Detect which cell encompasses the target text, then output its [x, y] center coordinate. 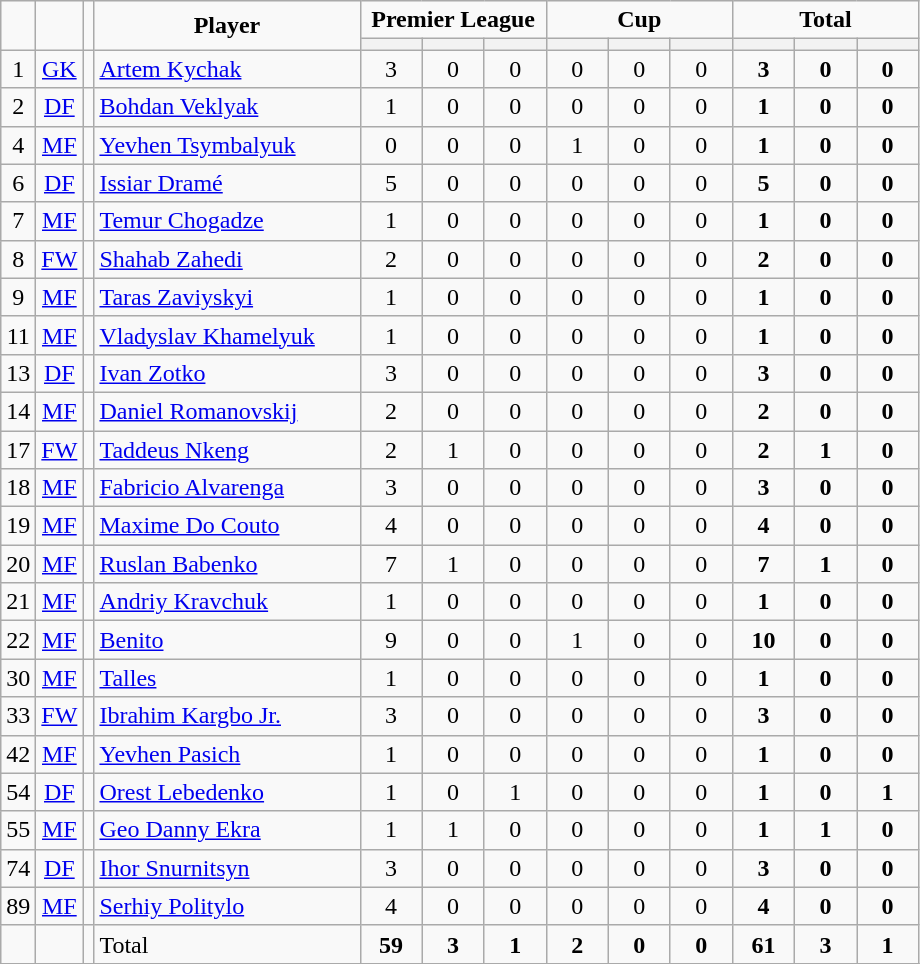
Taddeus Nkeng [227, 449]
Cup [639, 20]
Andriy Kravchuk [227, 602]
Maxime Do Couto [227, 526]
42 [18, 754]
Temur Chogadze [227, 221]
Fabricio Alvarenga [227, 488]
13 [18, 373]
Player [227, 26]
21 [18, 602]
74 [18, 868]
8 [18, 259]
Bohdan Veklyak [227, 107]
Vladyslav Khamelyuk [227, 335]
20 [18, 564]
Ibrahim Kargbo Jr. [227, 716]
Ihor Snurnitsyn [227, 868]
Yevhen Tsymbalyuk [227, 145]
Ivan Zotko [227, 373]
Talles [227, 678]
17 [18, 449]
61 [763, 944]
Serhiy Politylo [227, 906]
59 [391, 944]
54 [18, 792]
Taras Zaviyskyi [227, 297]
Orest Lebedenko [227, 792]
55 [18, 830]
6 [18, 183]
89 [18, 906]
Ruslan Babenko [227, 564]
33 [18, 716]
22 [18, 640]
14 [18, 411]
Daniel Romanovskij [227, 411]
Benito [227, 640]
Premier League [453, 20]
30 [18, 678]
11 [18, 335]
Shahab Zahedi [227, 259]
GK [60, 69]
10 [763, 640]
Geo Danny Ekra [227, 830]
19 [18, 526]
Yevhen Pasich [227, 754]
Issiar Dramé [227, 183]
Artem Kychak [227, 69]
18 [18, 488]
